Detect which cell encompasses the target text, then output its [X, Y] center coordinate. 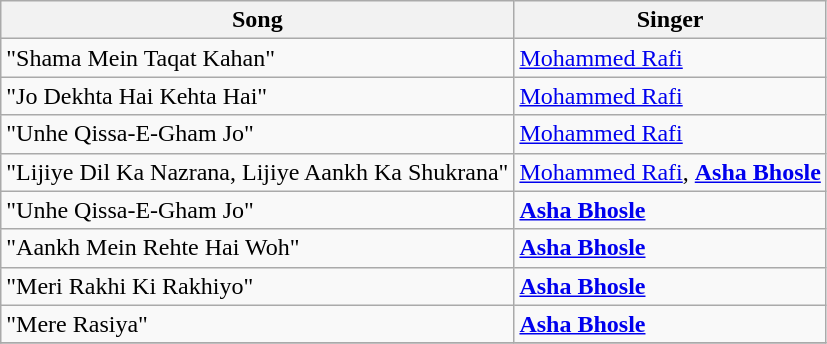
Singer [670, 20]
"Aankh Mein Rehte Hai Woh" [258, 248]
"Meri Rakhi Ki Rakhiyo" [258, 286]
"Jo Dekhta Hai Kehta Hai" [258, 96]
"Mere Rasiya" [258, 324]
Song [258, 20]
"Shama Mein Taqat Kahan" [258, 58]
"Lijiye Dil Ka Nazrana, Lijiye Aankh Ka Shukrana" [258, 172]
Mohammed Rafi, Asha Bhosle [670, 172]
